Determine the [x, y] coordinate at the center of the cell enclosing the given text.  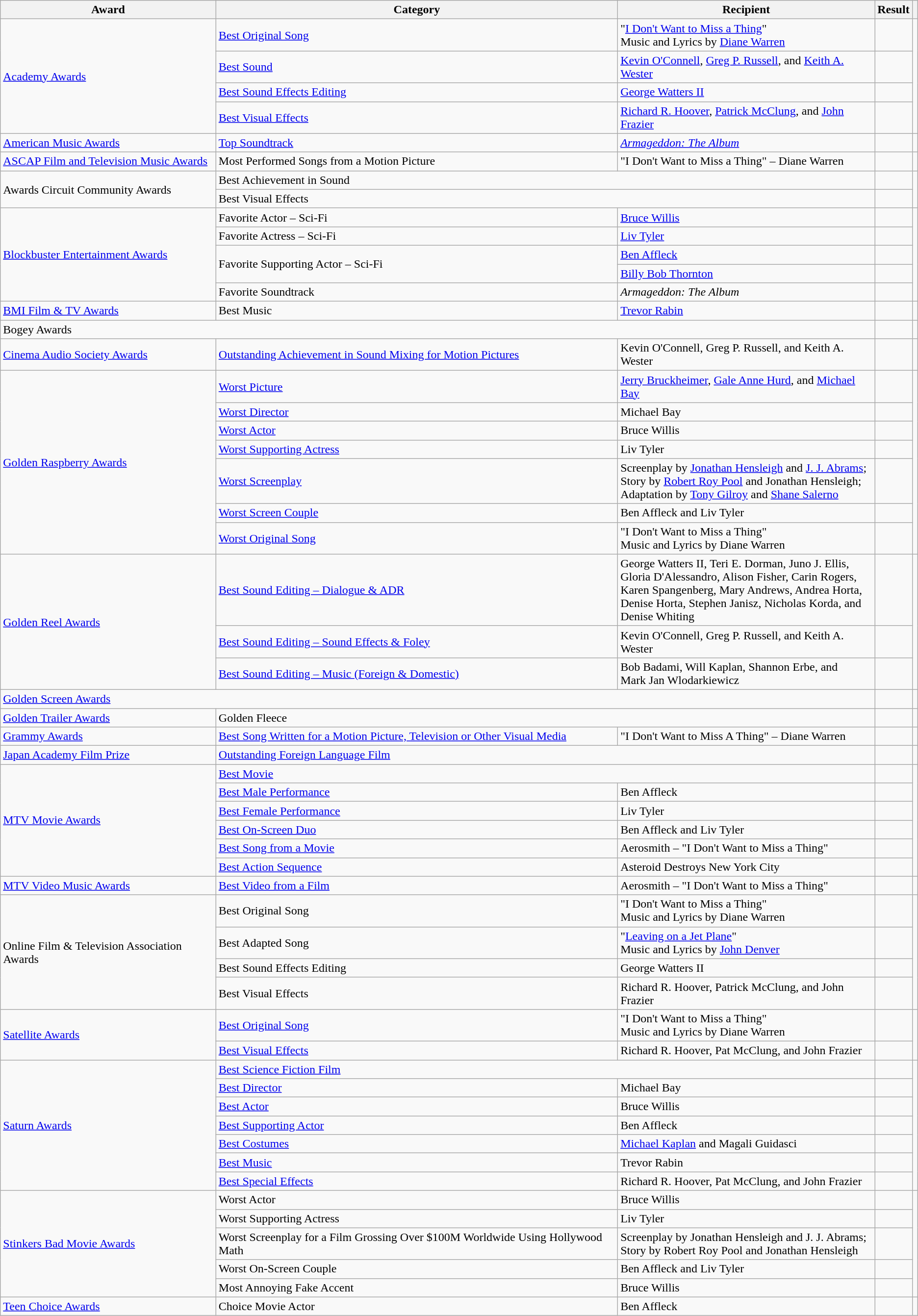
American Music Awards [108, 143]
Blockbuster Entertainment Awards [108, 254]
Outstanding Foreign Language Film [545, 755]
Best Male Performance [417, 792]
Golden Reel Awards [108, 622]
Stinkers Bad Movie Awards [108, 1243]
Outstanding Achievement in Sound Mixing for Motion Pictures [417, 355]
Best Sound Editing – Music (Foreign & Domestic) [417, 674]
Worst Director [417, 412]
Golden Trailer Awards [108, 717]
Favorite Soundtrack [417, 292]
Jerry Bruckheimer, Gale Anne Hurd, and Michael Bay [746, 386]
Best Female Performance [417, 811]
ASCAP Film and Television Music Awards [108, 161]
Best Actor [417, 1107]
Best On-Screen Duo [417, 830]
Best Song from a Movie [417, 848]
Screenplay by Jonathan Hensleigh and J. J. Abrams; Story by Robert Roy Pool and Jonathan Hensleigh; Adaptation by Tony Gilroy and Shane Salerno [746, 481]
Golden Screen Awards [437, 699]
Online Film & Television Association Awards [108, 952]
Favorite Actress – Sci-Fi [417, 236]
Worst Original Song [417, 538]
Best Costumes [417, 1144]
Teen Choice Awards [108, 1306]
Academy Awards [108, 76]
Best Director [417, 1088]
"I Don't Want to Miss A Thing" – Diane Warren [746, 736]
"I Don't Want to Miss a Thing" – Diane Warren [746, 161]
"Leaving on a Jet Plane" Music and Lyrics by John Denver [746, 942]
Best Sound Editing – Dialogue & ADR [417, 590]
Worst On-Screen Couple [417, 1269]
Favorite Supporting Actor – Sci-Fi [417, 264]
Worst Screenplay for a Film Grossing Over $100M Worldwide Using Hollywood Math [417, 1243]
Best Adapted Song [417, 942]
Recipient [746, 10]
MTV Video Music Awards [108, 886]
Best Sound [417, 67]
Best Science Fiction Film [545, 1069]
Worst Picture [417, 386]
Most Performed Songs from a Motion Picture [417, 161]
Japan Academy Film Prize [108, 755]
Screenplay by Jonathan Hensleigh and J. J. Abrams; Story by Robert Roy Pool and Jonathan Hensleigh [746, 1243]
Billy Bob Thornton [746, 273]
Most Annoying Fake Accent [417, 1288]
Golden Fleece [545, 717]
Favorite Actor – Sci-Fi [417, 217]
Michael Kaplan and Magali Guidasci [746, 1144]
Award [108, 10]
Bob Badami, Will Kaplan, Shannon Erbe, and Mark Jan Wlodarkiewicz [746, 674]
Best Movie [545, 774]
Best Special Effects [417, 1181]
MTV Movie Awards [108, 820]
Category [417, 10]
Best Achievement in Sound [545, 180]
Grammy Awards [108, 736]
Awards Circuit Community Awards [108, 189]
Best Action Sequence [417, 867]
Top Soundtrack [417, 143]
Saturn Awards [108, 1125]
Cinema Audio Society Awards [108, 355]
Golden Raspberry Awards [108, 462]
Worst Screenplay [417, 481]
Best Supporting Actor [417, 1125]
Result [893, 10]
BMI Film & TV Awards [108, 311]
Asteroid Destroys New York City [746, 867]
Best Video from a Film [417, 886]
Bogey Awards [437, 329]
Best Sound Editing – Sound Effects & Foley [417, 641]
Worst Screen Couple [417, 513]
Choice Movie Actor [417, 1306]
Satellite Awards [108, 1035]
Best Song Written for a Motion Picture, Television or Other Visual Media [417, 736]
